Find where the given text appears and provide that cell's center as (x, y) coordinate. 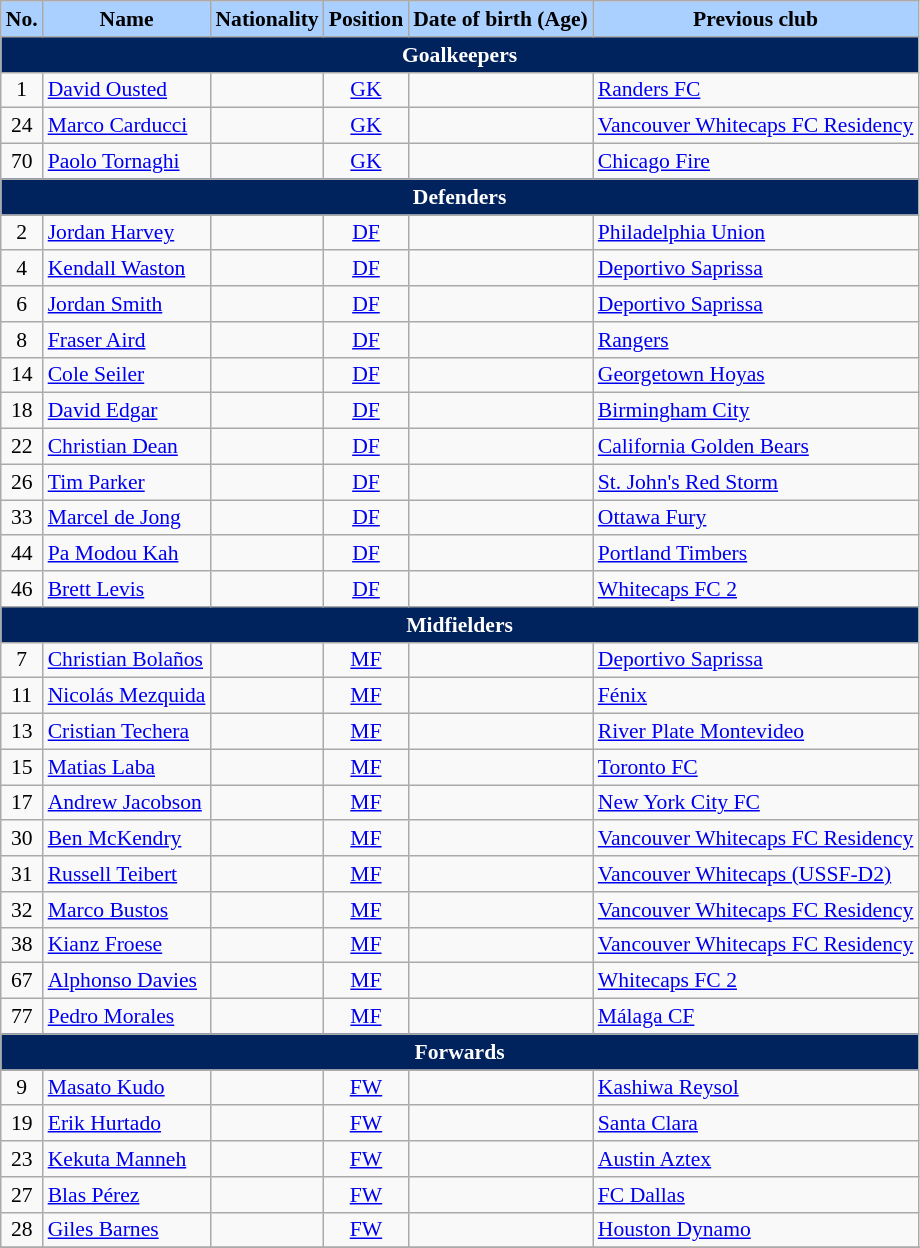
Defenders (460, 197)
22 (22, 447)
Brett Levis (127, 589)
Giles Barnes (127, 1230)
14 (22, 375)
Randers FC (756, 90)
8 (22, 340)
Masato Kudo (127, 1088)
Fraser Aird (127, 340)
Russell Teibert (127, 874)
19 (22, 1124)
Fénix (756, 696)
Nationality (266, 19)
27 (22, 1195)
FC Dallas (756, 1195)
Kashiwa Reysol (756, 1088)
California Golden Bears (756, 447)
Blas Pérez (127, 1195)
Kendall Waston (127, 269)
Pedro Morales (127, 1017)
70 (22, 162)
Erik Hurtado (127, 1124)
77 (22, 1017)
67 (22, 981)
New York City FC (756, 803)
Toronto FC (756, 767)
Forwards (460, 1052)
31 (22, 874)
Rangers (756, 340)
David Edgar (127, 411)
1 (22, 90)
Christian Bolaños (127, 660)
Chicago Fire (756, 162)
Cristian Techera (127, 732)
Ben McKendry (127, 839)
24 (22, 126)
Málaga CF (756, 1017)
7 (22, 660)
Matias Laba (127, 767)
18 (22, 411)
Georgetown Hoyas (756, 375)
46 (22, 589)
Portland Timbers (756, 554)
23 (22, 1159)
38 (22, 945)
Position (366, 19)
Pa Modou Kah (127, 554)
Date of birth (Age) (500, 19)
No. (22, 19)
30 (22, 839)
Cole Seiler (127, 375)
Christian Dean (127, 447)
13 (22, 732)
Marco Bustos (127, 910)
Andrew Jacobson (127, 803)
Kianz Froese (127, 945)
David Ousted (127, 90)
4 (22, 269)
Jordan Harvey (127, 233)
15 (22, 767)
11 (22, 696)
St. John's Red Storm (756, 482)
Jordan Smith (127, 304)
Kekuta Manneh (127, 1159)
Name (127, 19)
33 (22, 518)
Tim Parker (127, 482)
Birmingham City (756, 411)
Philadelphia Union (756, 233)
Santa Clara (756, 1124)
Previous club (756, 19)
Austin Aztex (756, 1159)
Paolo Tornaghi (127, 162)
Midfielders (460, 625)
17 (22, 803)
9 (22, 1088)
Goalkeepers (460, 55)
Vancouver Whitecaps (USSF-D2) (756, 874)
Alphonso Davies (127, 981)
Nicolás Mezquida (127, 696)
Ottawa Fury (756, 518)
26 (22, 482)
6 (22, 304)
32 (22, 910)
44 (22, 554)
28 (22, 1230)
Marcel de Jong (127, 518)
2 (22, 233)
River Plate Montevideo (756, 732)
Marco Carducci (127, 126)
Houston Dynamo (756, 1230)
